Provide the (X, Y) coordinate of the cell's center where the given text is located.  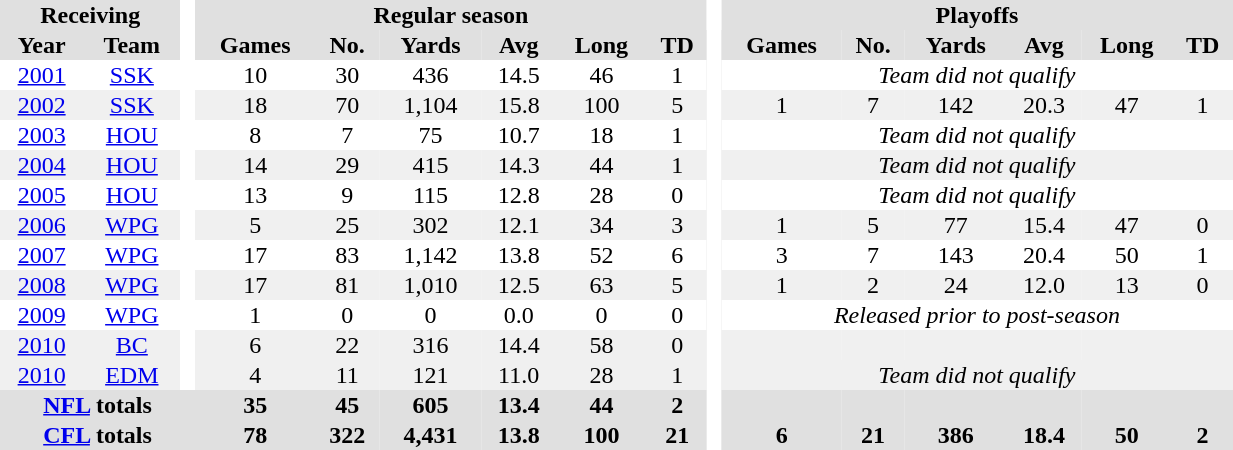
46 (601, 75)
24 (956, 285)
605 (430, 405)
Team (132, 45)
1,104 (430, 105)
22 (347, 345)
11.0 (518, 375)
142 (956, 105)
10.7 (518, 135)
29 (347, 165)
20.3 (1044, 105)
2001 (42, 75)
12.1 (518, 225)
45 (347, 405)
12.5 (518, 285)
115 (430, 195)
4,431 (430, 435)
20.4 (1044, 255)
75 (430, 135)
15.4 (1044, 225)
316 (430, 345)
2003 (42, 135)
14.5 (518, 75)
302 (430, 225)
12.0 (1044, 285)
35 (255, 405)
415 (430, 165)
143 (956, 255)
14 (255, 165)
121 (430, 375)
10 (255, 75)
2004 (42, 165)
77 (956, 225)
13.4 (518, 405)
Released prior to post-season (978, 315)
BC (132, 345)
8 (255, 135)
58 (601, 345)
78 (255, 435)
EDM (132, 375)
9 (347, 195)
2002 (42, 105)
Regular season (451, 15)
11 (347, 375)
18.4 (1044, 435)
322 (347, 435)
2008 (42, 285)
CFL totals (98, 435)
2006 (42, 225)
NFL totals (98, 405)
4 (255, 375)
52 (601, 255)
Year (42, 45)
2007 (42, 255)
436 (430, 75)
15.8 (518, 105)
70 (347, 105)
Playoffs (978, 15)
0.0 (518, 315)
63 (601, 285)
14.4 (518, 345)
83 (347, 255)
30 (347, 75)
Receiving (90, 15)
1,142 (430, 255)
12.8 (518, 195)
2009 (42, 315)
2005 (42, 195)
14.3 (518, 165)
34 (601, 225)
25 (347, 225)
81 (347, 285)
1,010 (430, 285)
386 (956, 435)
